Provide the (X, Y) coordinate of the cell's center where the given text is located.  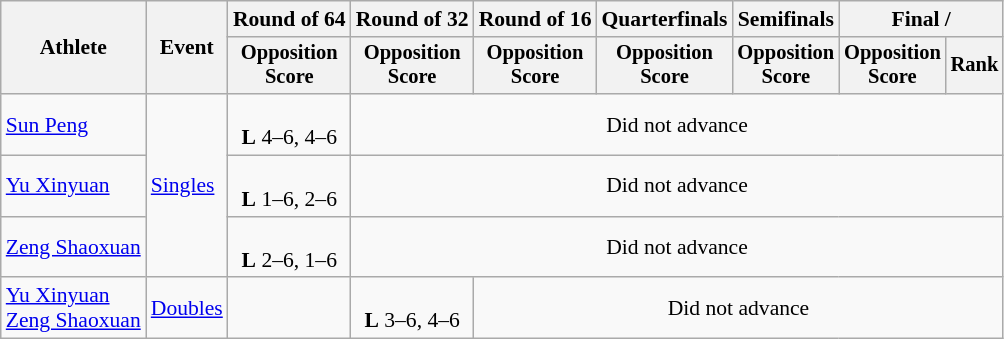
Semifinals (786, 19)
L 1–6, 2–6 (290, 186)
L 2–6, 1–6 (290, 248)
Doubles (187, 308)
Sun Peng (74, 124)
Final / (921, 19)
Round of 32 (412, 19)
Event (187, 48)
Athlete (74, 48)
Yu Xinyuan (74, 186)
L 3–6, 4–6 (412, 308)
Yu XinyuanZeng Shaoxuan (74, 308)
Quarterfinals (664, 19)
Round of 64 (290, 19)
L 4–6, 4–6 (290, 124)
Singles (187, 186)
Zeng Shaoxuan (74, 248)
Round of 16 (536, 19)
Rank (975, 66)
